Capture the cell that displays the provided text and extract its [X, Y] central coordinate. 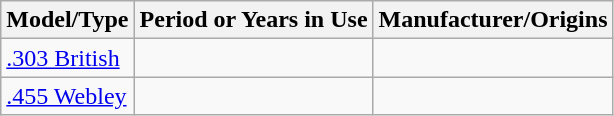
Manufacturer/Origins [493, 20]
.455 Webley [68, 96]
Period or Years in Use [254, 20]
.303 British [68, 58]
Model/Type [68, 20]
